Output the (X, Y) coordinate of the center of the cell containing the given text.  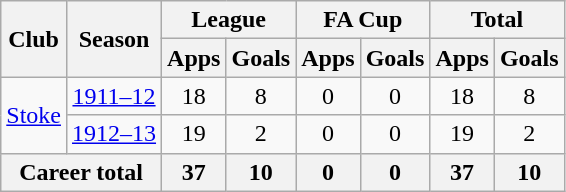
Stoke (34, 115)
Club (34, 39)
League (229, 20)
Season (114, 39)
FA Cup (363, 20)
Total (497, 20)
Career total (82, 172)
1911–12 (114, 96)
1912–13 (114, 134)
